Pinpoint the cell where the given text exists, returning its (X, Y) midpoint coordinate. 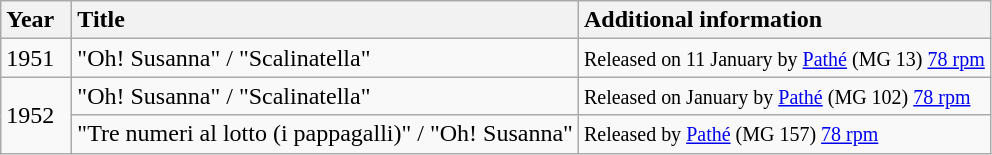
1951 (36, 58)
Year (36, 20)
1952 (36, 115)
"Tre numeri al lotto (i pappagalli)" / "Oh! Susanna" (326, 134)
Released by Pathé (MG 157) 78 rpm (784, 134)
Additional information (784, 20)
Title (326, 20)
Released on 11 January by Pathé (MG 13) 78 rpm (784, 58)
Released on January by Pathé (MG 102) 78 rpm (784, 96)
